Return the [x, y] coordinate for the center point of the cell that contains the specified text.  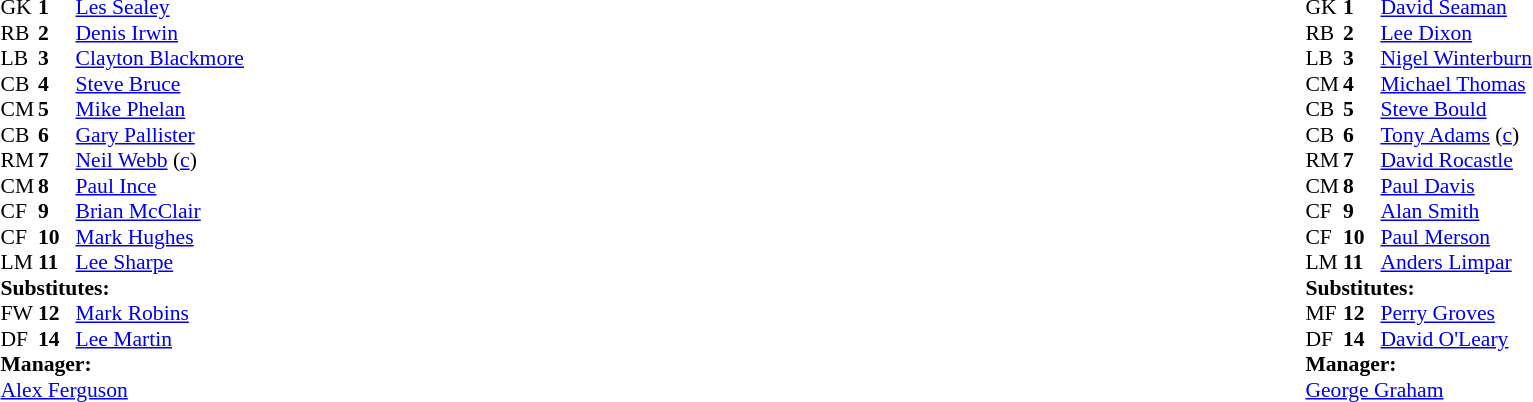
Perry Groves [1456, 313]
Clayton Blackmore [160, 59]
Steve Bould [1456, 109]
Alan Smith [1456, 211]
Mike Phelan [160, 109]
Steve Bruce [160, 84]
Paul Merson [1456, 237]
Paul Davis [1456, 186]
Brian McClair [160, 211]
FW [19, 313]
Mark Hughes [160, 237]
Neil Webb (c) [160, 161]
Nigel Winterburn [1456, 59]
Denis Irwin [160, 33]
MF [1324, 313]
Tony Adams (c) [1456, 135]
David O'Leary [1456, 339]
Gary Pallister [160, 135]
Anders Limpar [1456, 263]
Lee Dixon [1456, 33]
Paul Ince [160, 186]
Lee Martin [160, 339]
Mark Robins [160, 313]
Lee Sharpe [160, 263]
David Rocastle [1456, 161]
Michael Thomas [1456, 84]
